Determine the (X, Y) coordinate at the center of the cell enclosing the given text.  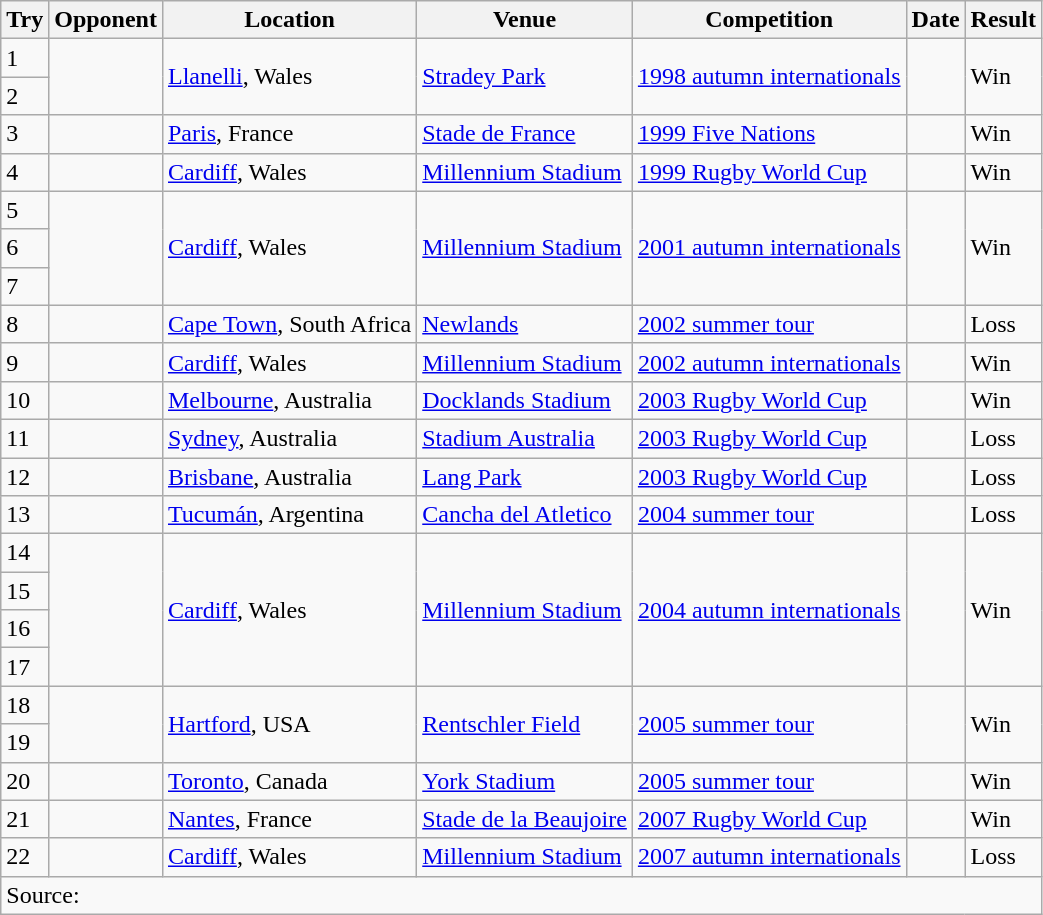
Paris, France (289, 134)
Cancha del Atletico (525, 515)
Cape Town, South Africa (289, 324)
Melbourne, Australia (289, 400)
Try (25, 20)
14 (25, 553)
2001 autumn internationals (769, 248)
2007 autumn internationals (769, 857)
Source: (522, 895)
11 (25, 438)
9 (25, 362)
2007 Rugby World Cup (769, 819)
Stradey Park (525, 77)
Nantes, France (289, 819)
2 (25, 96)
8 (25, 324)
Sydney, Australia (289, 438)
15 (25, 591)
Tucumán, Argentina (289, 515)
20 (25, 781)
York Stadium (525, 781)
2002 autumn internationals (769, 362)
18 (25, 705)
2004 summer tour (769, 515)
Newlands (525, 324)
10 (25, 400)
Date (936, 20)
4 (25, 172)
Stade de France (525, 134)
Opponent (106, 20)
16 (25, 629)
Location (289, 20)
Hartford, USA (289, 724)
Llanelli, Wales (289, 77)
17 (25, 667)
1999 Rugby World Cup (769, 172)
1998 autumn internationals (769, 77)
1 (25, 58)
1999 Five Nations (769, 134)
Toronto, Canada (289, 781)
2004 autumn internationals (769, 610)
Stadium Australia (525, 438)
12 (25, 477)
2002 summer tour (769, 324)
Result (1003, 20)
3 (25, 134)
21 (25, 819)
5 (25, 210)
22 (25, 857)
Stade de la Beaujoire (525, 819)
Docklands Stadium (525, 400)
Lang Park (525, 477)
Rentschler Field (525, 724)
Venue (525, 20)
19 (25, 743)
7 (25, 286)
Competition (769, 20)
6 (25, 248)
13 (25, 515)
Brisbane, Australia (289, 477)
